Scan for the cell matching the given text and deliver its [x, y] coordinate at center. 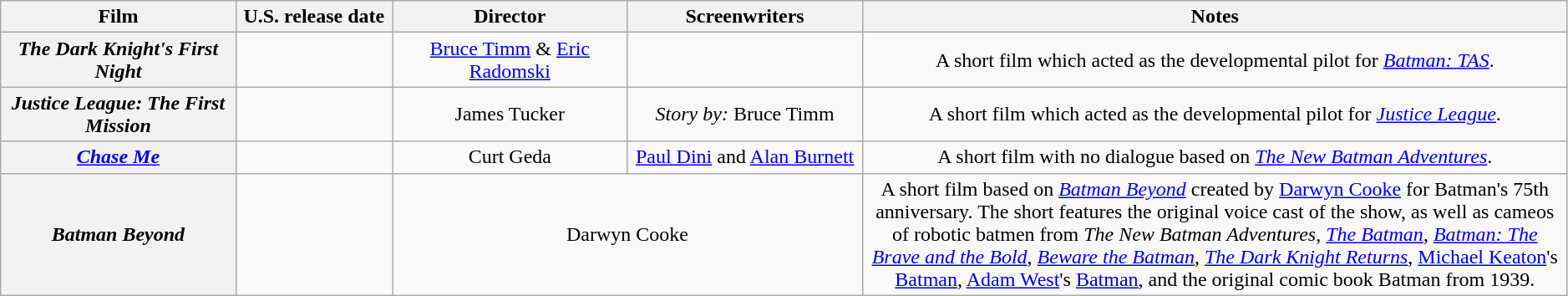
The Dark Knight's First Night [119, 60]
Bruce Timm & Eric Radomski [510, 60]
Film [119, 17]
Notes [1215, 17]
Chase Me [119, 157]
James Tucker [510, 114]
Darwyn Cooke [628, 234]
Paul Dini and Alan Burnett [745, 157]
Director [510, 17]
Justice League: The First Mission [119, 114]
A short film which acted as the developmental pilot for Batman: TAS. [1215, 60]
A short film which acted as the developmental pilot for Justice League. [1215, 114]
Curt Geda [510, 157]
Screenwriters [745, 17]
Story by: Bruce Timm [745, 114]
Batman Beyond [119, 234]
A short film with no dialogue based on The New Batman Adventures. [1215, 157]
U.S. release date [314, 17]
